Locate the cell with the specified text and output its (X, Y) center coordinate. 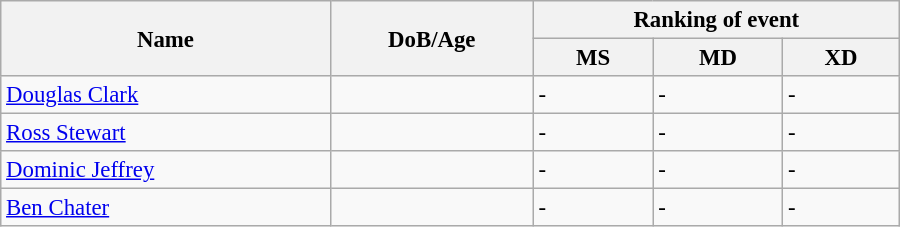
Douglas Clark (166, 95)
Name (166, 38)
Dominic Jeffrey (166, 170)
Ben Chater (166, 208)
Ranking of event (716, 20)
XD (841, 58)
Ross Stewart (166, 133)
MD (718, 58)
MS (593, 58)
DoB/Age (432, 38)
